Provide the (X, Y) coordinate of the cell's center where the given text is located.  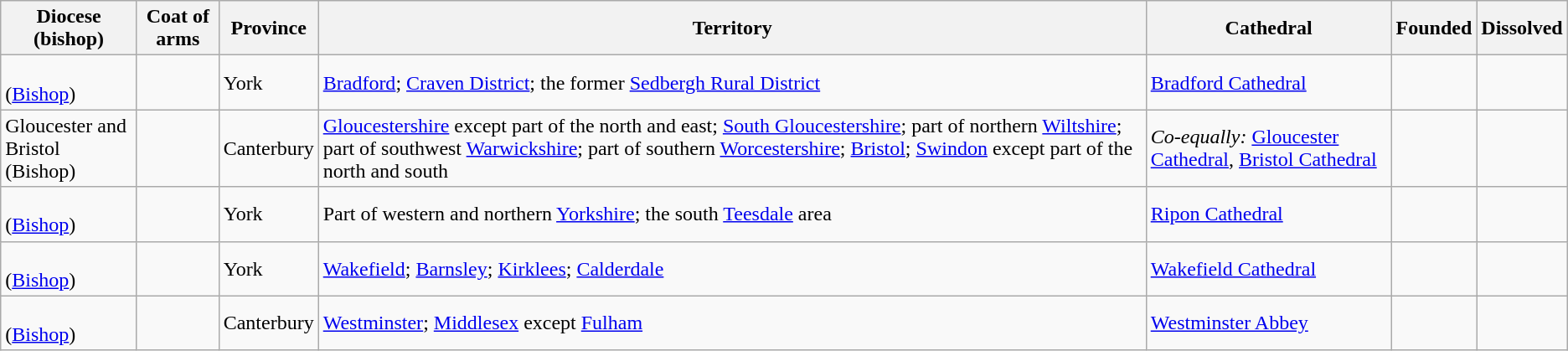
Coat of arms (178, 28)
Founded (1434, 28)
Part of western and northern Yorkshire; the south Teesdale area (732, 214)
Bradford Cathedral (1268, 82)
Dissolved (1522, 28)
Province (268, 28)
Cathedral (1268, 28)
Ripon Cathedral (1268, 214)
Co-equally: Gloucester Cathedral, Bristol Cathedral (1268, 148)
Diocese(bishop) (69, 28)
Wakefield; Barnsley; Kirklees; Calderdale (732, 268)
Gloucester and Bristol(Bishop) (69, 148)
Westminster Abbey (1268, 323)
Westminster; Middlesex except Fulham (732, 323)
Territory (732, 28)
Bradford; Craven District; the former Sedbergh Rural District (732, 82)
Wakefield Cathedral (1268, 268)
